Return [X, Y] of the center of cell containing provided text 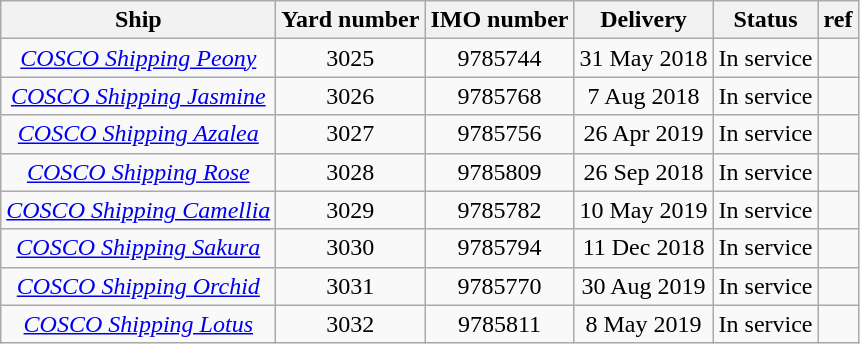
26 Sep 2018 [644, 172]
30 Aug 2019 [644, 286]
COSCO Shipping Rose [138, 172]
Delivery [644, 20]
7 Aug 2018 [644, 96]
ref [838, 20]
3031 [350, 286]
COSCO Shipping Peony [138, 58]
COSCO Shipping Sakura [138, 248]
31 May 2018 [644, 58]
26 Apr 2019 [644, 134]
COSCO Shipping Azalea [138, 134]
3028 [350, 172]
COSCO Shipping Orchid [138, 286]
9785782 [500, 210]
9785744 [500, 58]
9785770 [500, 286]
10 May 2019 [644, 210]
9785768 [500, 96]
Status [766, 20]
COSCO Shipping Jasmine [138, 96]
Yard number [350, 20]
3026 [350, 96]
COSCO Shipping Camellia [138, 210]
3032 [350, 324]
3027 [350, 134]
8 May 2019 [644, 324]
IMO number [500, 20]
11 Dec 2018 [644, 248]
9785811 [500, 324]
COSCO Shipping Lotus [138, 324]
3029 [350, 210]
9785809 [500, 172]
3025 [350, 58]
3030 [350, 248]
9785756 [500, 134]
9785794 [500, 248]
Ship [138, 20]
